Extract the [X, Y] coordinate from the center of the cell holding the provided text.  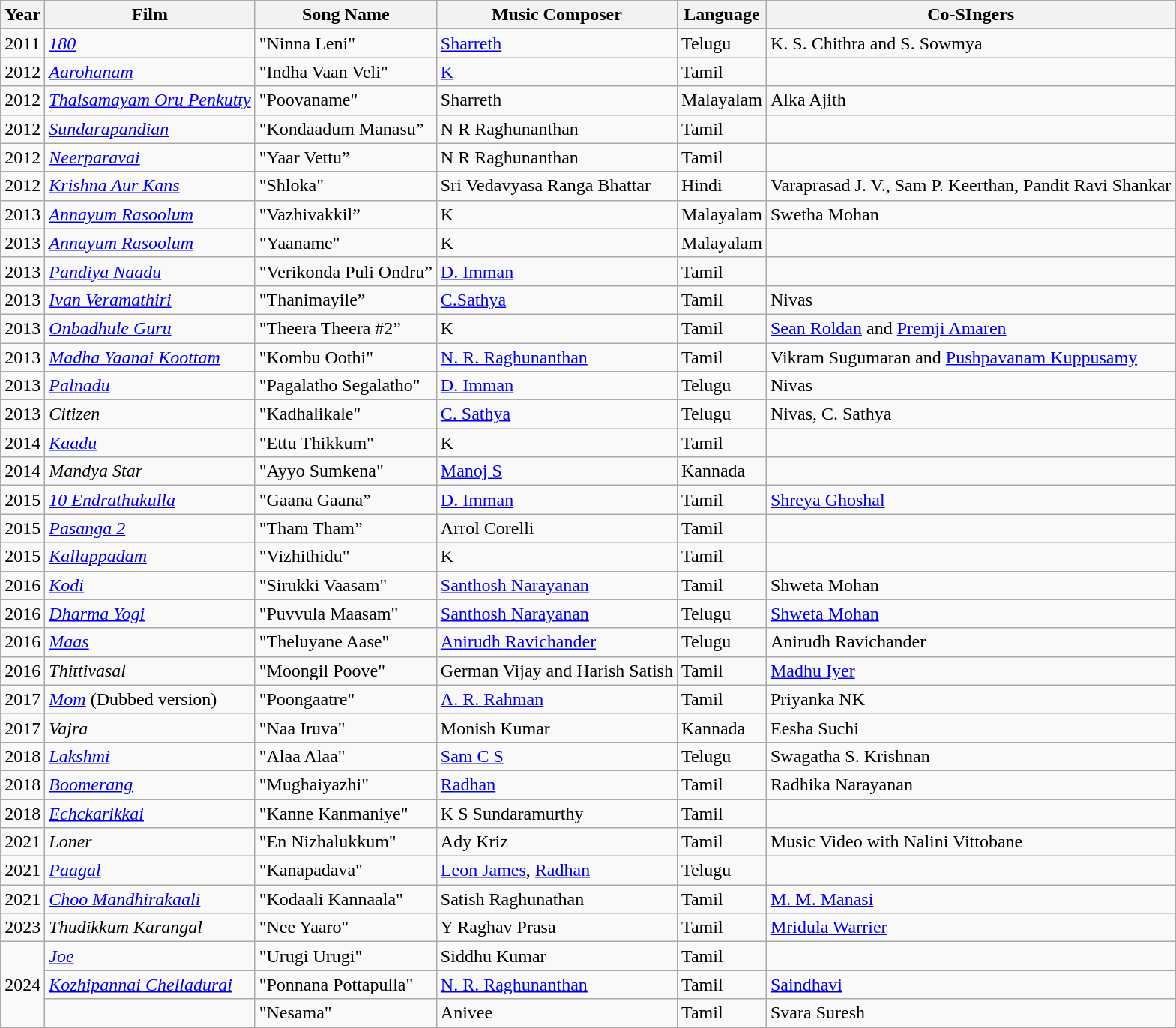
Sam C S [556, 756]
"Kadhalikale" [346, 414]
C. Sathya [556, 414]
German Vijay and Harish Satish [556, 671]
Year [22, 15]
Thalsamayam Oru Penkutty [150, 100]
Boomerang [150, 784]
"Naa Iruva" [346, 728]
"Kanne Kanmaniye" [346, 813]
Kozhipannai Chelladurai [150, 985]
"Indha Vaan Veli" [346, 72]
Film [150, 15]
M. M. Manasi [970, 899]
Ady Kriz [556, 842]
"Vazhivakkil” [346, 214]
C.Sathya [556, 300]
"Gaana Gaana” [346, 500]
"Urugi Urugi" [346, 956]
Sean Roldan and Premji Amaren [970, 328]
Madhu Iyer [970, 671]
"Poovaname" [346, 100]
Kallappadam [150, 557]
Monish Kumar [556, 728]
Sundarapandian [150, 129]
Alka Ajith [970, 100]
"Puvvula Maasam" [346, 614]
Ivan Veramathiri [150, 300]
Radhan [556, 784]
Eesha Suchi [970, 728]
K S Sundaramurthy [556, 813]
Palnadu [150, 386]
Kodi [150, 585]
Varaprasad J. V., Sam P. Keerthan, Pandit Ravi Shankar [970, 186]
Manoj S [556, 471]
"Kondaadum Manasu” [346, 129]
Swagatha S. Krishnan [970, 756]
Vikram Sugumaran and Pushpavanam Kuppusamy [970, 357]
"Moongil Poove" [346, 671]
Thittivasal [150, 671]
"En Nizhalukkum" [346, 842]
Krishna Aur Kans [150, 186]
Mom (Dubbed version) [150, 699]
"Mughaiyazhi" [346, 784]
Radhika Narayanan [970, 784]
A. R. Rahman [556, 699]
"Yaaname" [346, 243]
Swetha Mohan [970, 214]
Kaadu [150, 443]
"Nee Yaaro" [346, 928]
Joe [150, 956]
Co-SIngers [970, 15]
Choo Mandhirakaali [150, 899]
Paagal [150, 871]
2023 [22, 928]
Arrol Corelli [556, 528]
Anivee [556, 1013]
"Thanimayile” [346, 300]
Saindhavi [970, 985]
Neerparavai [150, 157]
"Vizhithidu" [346, 557]
"Kanapadava" [346, 871]
Song Name [346, 15]
Sri Vedavyasa Ranga Bhattar [556, 186]
Priyanka NK [970, 699]
"Alaa Alaa" [346, 756]
Echckarikkai [150, 813]
Hindi [721, 186]
Dharma Yogi [150, 614]
Language [721, 15]
2011 [22, 43]
Shreya Ghoshal [970, 500]
Mridula Warrier [970, 928]
Vajra [150, 728]
Siddhu Kumar [556, 956]
Loner [150, 842]
180 [150, 43]
"Tham Tham” [346, 528]
Pandiya Naadu [150, 271]
"Poongaatre" [346, 699]
Onbadhule Guru [150, 328]
K. S. Chithra and S. Sowmya [970, 43]
"Theluyane Aase" [346, 642]
Aarohanam [150, 72]
Citizen [150, 414]
"Kombu Oothi" [346, 357]
Satish Raghunathan [556, 899]
Leon James, Radhan [556, 871]
"Pagalatho Segalatho" [346, 386]
Pasanga 2 [150, 528]
Nivas, C. Sathya [970, 414]
"Theera Theera #2” [346, 328]
"Ettu Thikkum" [346, 443]
Mandya Star [150, 471]
Music Composer [556, 15]
"Nesama" [346, 1013]
"Ninna Leni" [346, 43]
Lakshmi [150, 756]
Thudikkum Karangal [150, 928]
Madha Yaanai Koottam [150, 357]
Y Raghav Prasa [556, 928]
10 Endrathukulla [150, 500]
"Kodaali Kannaala" [346, 899]
"Shloka" [346, 186]
"Ayyo Sumkena" [346, 471]
Maas [150, 642]
"Ponnana Pottapulla" [346, 985]
"Yaar Vettu” [346, 157]
"Verikonda Puli Ondru” [346, 271]
"Sirukki Vaasam" [346, 585]
Music Video with Nalini Vittobane [970, 842]
2024 [22, 985]
Svara Suresh [970, 1013]
